Output the [x, y] coordinate of the center of the cell containing the given text.  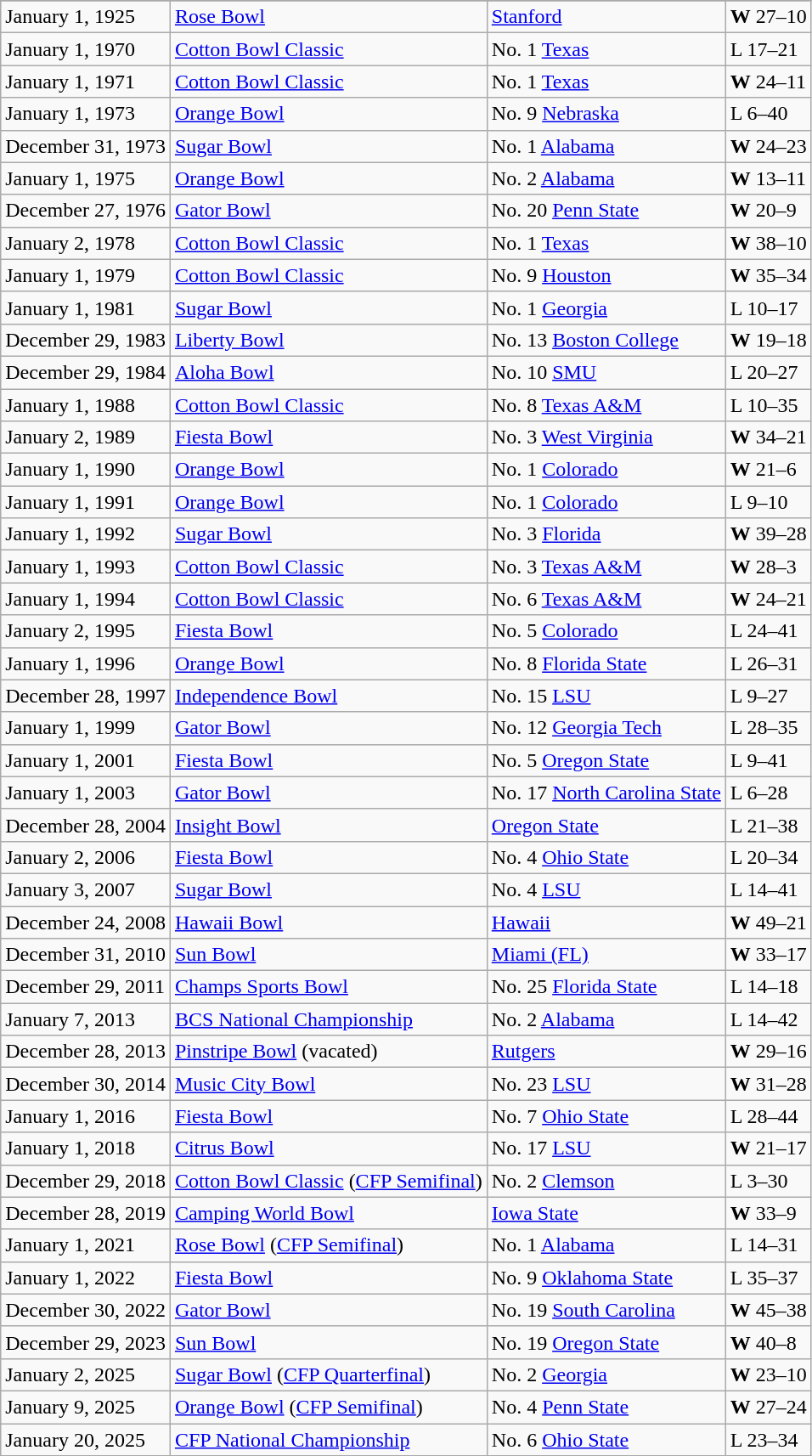
CFP National Championship [328, 1440]
No. 2 Georgia [606, 1374]
December 29, 2018 [86, 1181]
December 29, 2023 [86, 1342]
Liberty Bowl [328, 340]
December 30, 2022 [86, 1310]
W 34–21 [768, 437]
December 29, 1983 [86, 340]
W 19–18 [768, 340]
W 27–10 [768, 17]
W 31–28 [768, 1084]
No. 4 LSU [606, 889]
January 1, 1999 [86, 728]
January 1, 2018 [86, 1148]
January 1, 1981 [86, 308]
No. 17 North Carolina State [606, 793]
Cotton Bowl Classic (CFP Semifinal) [328, 1181]
Hawaii [606, 922]
L 20–27 [768, 372]
W 23–10 [768, 1374]
L 14–18 [768, 987]
January 1, 1975 [86, 178]
W 24–11 [768, 82]
L 9–27 [768, 696]
No. 7 Ohio State [606, 1116]
No. 9 Oklahoma State [606, 1278]
January 1, 1925 [86, 17]
W 27–24 [768, 1407]
Orange Bowl (CFP Semifinal) [328, 1407]
January 1, 1996 [86, 663]
January 9, 2025 [86, 1407]
No. 5 Oregon State [606, 760]
January 2, 2025 [86, 1374]
L 23–34 [768, 1440]
Stanford [606, 17]
No. 10 SMU [606, 372]
Camping World Bowl [328, 1213]
December 29, 2011 [86, 987]
January 1, 1988 [86, 405]
W 35–34 [768, 275]
No. 9 Nebraska [606, 114]
No. 20 Penn State [606, 211]
No. 8 Texas A&M [606, 405]
No. 23 LSU [606, 1084]
January 1, 1991 [86, 502]
Hawaii Bowl [328, 922]
Music City Bowl [328, 1084]
January 1, 2001 [86, 760]
W 21–6 [768, 470]
L 9–41 [768, 760]
December 28, 2004 [86, 825]
No. 19 Oregon State [606, 1342]
L 3–30 [768, 1181]
No. 19 South Carolina [606, 1310]
January 2, 1989 [86, 437]
January 2, 1978 [86, 243]
W 40–8 [768, 1342]
No. 9 Houston [606, 275]
BCS National Championship [328, 1019]
W 20–9 [768, 211]
Iowa State [606, 1213]
January 1, 1971 [86, 82]
No. 4 Ohio State [606, 857]
Miami (FL) [606, 955]
W 49–21 [768, 922]
W 24–23 [768, 146]
Insight Bowl [328, 825]
January 1, 1979 [86, 275]
W 21–17 [768, 1148]
L 14–31 [768, 1245]
L 20–34 [768, 857]
January 1, 2022 [86, 1278]
L 14–41 [768, 889]
January 2, 2006 [86, 857]
W 45–38 [768, 1310]
L 28–44 [768, 1116]
Citrus Bowl [328, 1148]
No. 17 LSU [606, 1148]
January 1, 1970 [86, 49]
Rose Bowl (CFP Semifinal) [328, 1245]
No. 3 Florida [606, 534]
No. 4 Penn State [606, 1407]
January 3, 2007 [86, 889]
December 30, 2014 [86, 1084]
Pinstripe Bowl (vacated) [328, 1052]
January 1, 1993 [86, 567]
L 17–21 [768, 49]
No. 3 Texas A&M [606, 567]
January 7, 2013 [86, 1019]
L 10–17 [768, 308]
Aloha Bowl [328, 372]
No. 6 Ohio State [606, 1440]
December 31, 2010 [86, 955]
Oregon State [606, 825]
Rose Bowl [328, 17]
No. 5 Colorado [606, 631]
W 33–9 [768, 1213]
No. 1 Georgia [606, 308]
January 1, 2003 [86, 793]
January 1, 1992 [86, 534]
January 1, 1973 [86, 114]
December 27, 1976 [86, 211]
W 33–17 [768, 955]
No. 13 Boston College [606, 340]
W 13–11 [768, 178]
W 39–28 [768, 534]
January 20, 2025 [86, 1440]
Independence Bowl [328, 696]
January 1, 1994 [86, 599]
December 31, 1973 [86, 146]
L 28–35 [768, 728]
December 29, 1984 [86, 372]
No. 12 Georgia Tech [606, 728]
December 24, 2008 [86, 922]
Rutgers [606, 1052]
L 26–31 [768, 663]
January 1, 2021 [86, 1245]
L 14–42 [768, 1019]
January 1, 2016 [86, 1116]
December 28, 2013 [86, 1052]
L 6–28 [768, 793]
No. 6 Texas A&M [606, 599]
No. 15 LSU [606, 696]
L 24–41 [768, 631]
January 2, 1995 [86, 631]
Sugar Bowl (CFP Quarterfinal) [328, 1374]
W 28–3 [768, 567]
December 28, 2019 [86, 1213]
Champs Sports Bowl [328, 987]
W 24–21 [768, 599]
W 29–16 [768, 1052]
December 28, 1997 [86, 696]
L 6–40 [768, 114]
No. 3 West Virginia [606, 437]
L 21–38 [768, 825]
January 1, 1990 [86, 470]
L 10–35 [768, 405]
No. 25 Florida State [606, 987]
No. 8 Florida State [606, 663]
No. 2 Clemson [606, 1181]
L 35–37 [768, 1278]
L 9–10 [768, 502]
W 38–10 [768, 243]
